From the cell containing the given text, extract its center point as (x, y) coordinate. 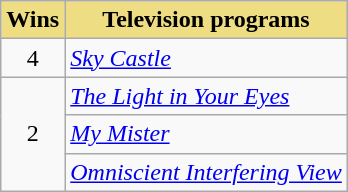
2 (33, 134)
Sky Castle (206, 58)
Television programs (206, 20)
4 (33, 58)
Omniscient Interfering View (206, 172)
Wins (33, 20)
My Mister (206, 134)
The Light in Your Eyes (206, 96)
